Determine the [X, Y] coordinate at the center of the cell enclosing the given text.  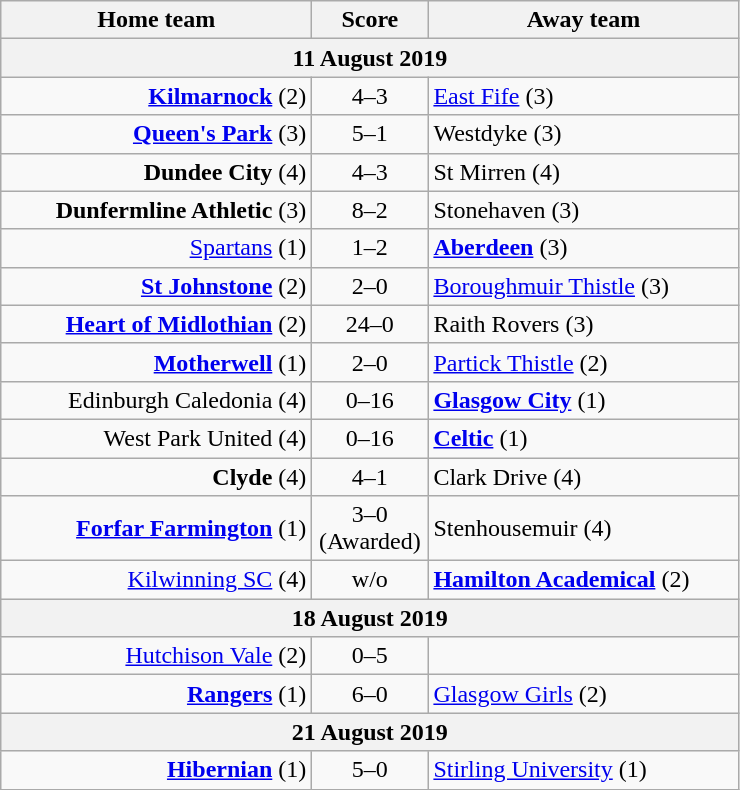
Dundee City (4) [156, 172]
Clark Drive (4) [584, 477]
Rangers (1) [156, 694]
Raith Rovers (3) [584, 324]
Hamilton Academical (2) [584, 580]
Kilwinning SC (4) [156, 580]
24–0 [370, 324]
East Fife (3) [584, 96]
4–1 [370, 477]
Kilmarnock (2) [156, 96]
Stenhousemuir (4) [584, 528]
18 August 2019 [370, 618]
Partick Thistle (2) [584, 362]
5–0 [370, 770]
8–2 [370, 210]
3–0(Awarded) [370, 528]
Clyde (4) [156, 477]
Westdyke (3) [584, 134]
Motherwell (1) [156, 362]
Forfar Farmington (1) [156, 528]
5–1 [370, 134]
Dunfermline Athletic (3) [156, 210]
21 August 2019 [370, 732]
Stirling University (1) [584, 770]
Edinburgh Caledonia (4) [156, 400]
Boroughmuir Thistle (3) [584, 286]
Glasgow Girls (2) [584, 694]
Stonehaven (3) [584, 210]
Aberdeen (3) [584, 248]
6–0 [370, 694]
Glasgow City (1) [584, 400]
Spartans (1) [156, 248]
St Mirren (4) [584, 172]
Hibernian (1) [156, 770]
1–2 [370, 248]
Home team [156, 20]
Hutchison Vale (2) [156, 656]
Heart of Midlothian (2) [156, 324]
11 August 2019 [370, 58]
St Johnstone (2) [156, 286]
0–5 [370, 656]
Celtic (1) [584, 438]
West Park United (4) [156, 438]
w/o [370, 580]
Away team [584, 20]
Score [370, 20]
Queen's Park (3) [156, 134]
